Capture the cell that displays the provided text and extract its (x, y) central coordinate. 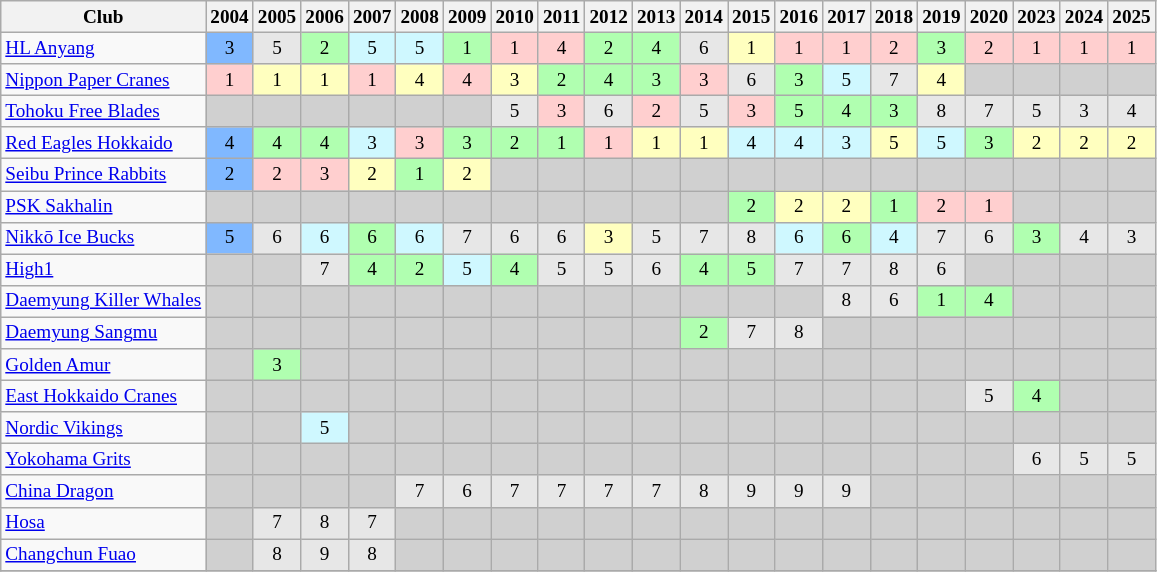
Changchun Fuao (104, 554)
Hosa (104, 523)
Nippon Paper Cranes (104, 80)
2017 (847, 17)
Daemyung Killer Whales (104, 301)
Nordic Vikings (104, 428)
Tohoku Free Blades (104, 111)
Golden Amur (104, 365)
East Hokkaido Cranes (104, 396)
2015 (752, 17)
2010 (515, 17)
Club (104, 17)
2018 (894, 17)
2024 (1084, 17)
2014 (704, 17)
2005 (277, 17)
High1 (104, 270)
2009 (467, 17)
2013 (656, 17)
Red Eagles Hokkaido (104, 143)
2023 (1037, 17)
2016 (799, 17)
PSK Sakhalin (104, 206)
HL Anyang (104, 48)
Nikkō Ice Bucks (104, 238)
2011 (561, 17)
2025 (1132, 17)
2020 (989, 17)
2006 (325, 17)
Yokohama Grits (104, 460)
China Dragon (104, 491)
2004 (230, 17)
2019 (942, 17)
Daemyung Sangmu (104, 333)
2007 (372, 17)
2008 (420, 17)
Seibu Prince Rabbits (104, 175)
2012 (609, 17)
